Detect which cell encompasses the target text, then output its [X, Y] center coordinate. 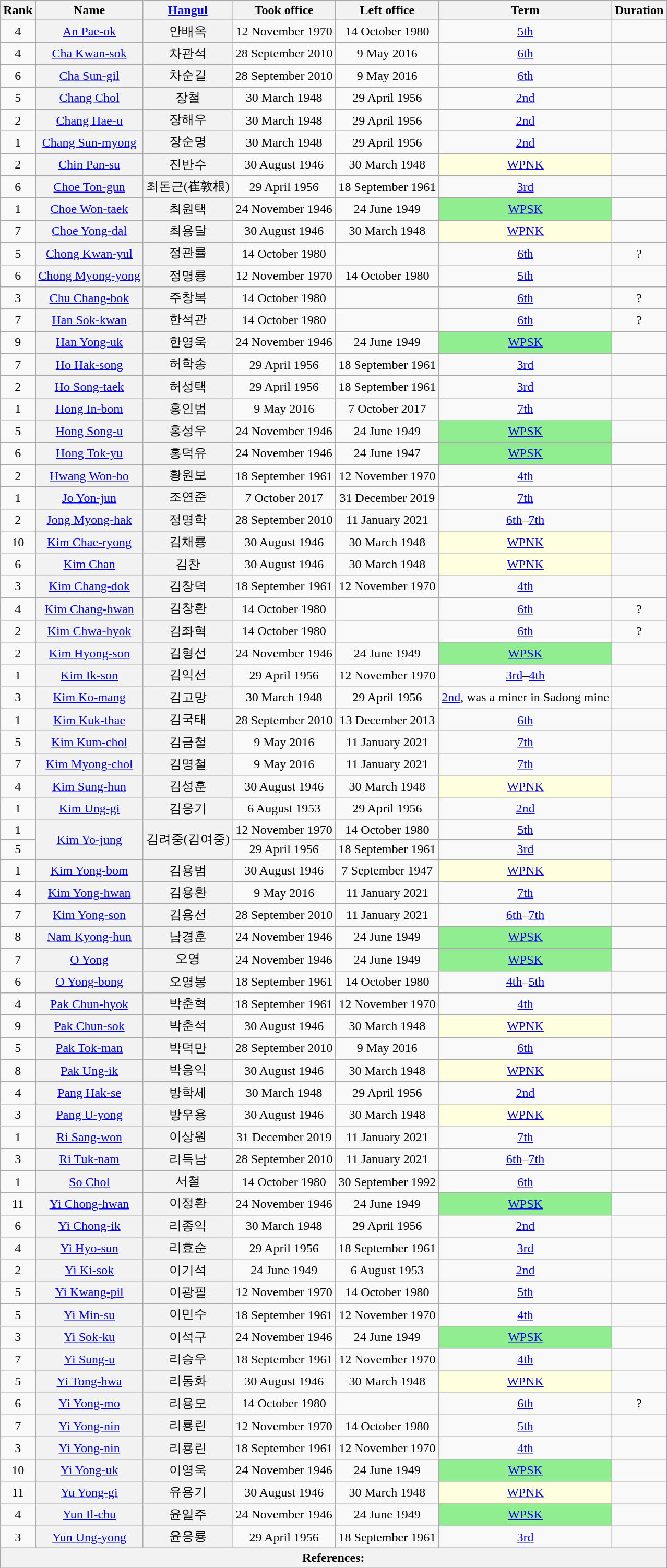
Nam Kyong-hun [89, 937]
허성택 [188, 387]
정명룡 [188, 276]
Kim Kuk-thae [89, 720]
정명학 [188, 520]
Kim Yong-hwan [89, 893]
이광필 [188, 1293]
리승우 [188, 1360]
주창복 [188, 298]
So Chol [89, 1181]
오영봉 [188, 982]
Kim Myong-chol [89, 764]
Jo Yon-jun [89, 498]
Yi Kwang-pil [89, 1293]
Kim Hyong-son [89, 653]
Han Sok-kwan [89, 320]
안배옥 [188, 31]
Pak Chun-sok [89, 1026]
Chu Chang-bok [89, 298]
Kim Chae-ryong [89, 543]
Yi Chong-ik [89, 1226]
Choe Ton-gun [89, 187]
An Pae-ok [89, 31]
Yi Hyo-sun [89, 1248]
Pang U-yong [89, 1115]
Yun Il-chu [89, 1515]
홍인범 [188, 409]
Kim Ko-mang [89, 698]
Yun Ung-yong [89, 1537]
Han Yong-uk [89, 342]
김성훈 [188, 787]
서철 [188, 1181]
Pang Hak-se [89, 1093]
24 June 1947 [387, 454]
Chang Chol [89, 98]
박춘혁 [188, 1004]
조연준 [188, 498]
Kim Yong-bom [89, 870]
Ho Song-taek [89, 387]
Yi Tong-hwa [89, 1382]
허학송 [188, 364]
리효순 [188, 1248]
Ri Tuk-nam [89, 1159]
김고망 [188, 698]
Choe Won-taek [89, 209]
김채룡 [188, 543]
Hong In-bom [89, 409]
장해우 [188, 120]
Ri Sang-won [89, 1138]
김응기 [188, 809]
Ho Hak-song [89, 364]
Cha Kwan-sok [89, 53]
한석관 [188, 320]
Pak Chun-hyok [89, 1004]
Kim Sung-hun [89, 787]
Chin Pan-su [89, 165]
김금철 [188, 742]
한영욱 [188, 342]
남경훈 [188, 937]
박덕만 [188, 1049]
Yu Yong-gi [89, 1492]
7 September 1947 [387, 870]
이영욱 [188, 1470]
Kim Yong-son [89, 915]
김찬 [188, 565]
Yi Min-su [89, 1315]
Hwang Won-bo [89, 476]
윤응룡 [188, 1537]
김려중(김여중) [188, 840]
최돈근(崔敦根) [188, 187]
이상원 [188, 1138]
김형선 [188, 653]
박응익 [188, 1071]
Yi Yong-mo [89, 1404]
O Yong [89, 959]
리용모 [188, 1404]
Pak Tok-man [89, 1049]
이석구 [188, 1337]
Pak Ung-ik [89, 1071]
O Yong-bong [89, 982]
김용환 [188, 893]
Yi Ki-sok [89, 1270]
Hangul [188, 10]
Kim Chan [89, 565]
Yi Sung-u [89, 1360]
이정환 [188, 1204]
Kim Yo-jung [89, 840]
Jong Myong-hak [89, 520]
방우용 [188, 1115]
Chang Sun-myong [89, 143]
Kim Chang-hwan [89, 608]
Name [89, 10]
Duration [639, 10]
2nd, was a miner in Sadong mine [526, 698]
이기석 [188, 1270]
김창덕 [188, 586]
Chong Kwan-yul [89, 254]
박춘석 [188, 1026]
최원택 [188, 209]
김용선 [188, 915]
Cha Sun-gil [89, 76]
Kim Ung-gi [89, 809]
3rd–4th [526, 675]
Choe Yong-dal [89, 232]
13 December 2013 [387, 720]
진반수 [188, 165]
장순명 [188, 143]
Rank [18, 10]
김명철 [188, 764]
Kim Chwa-hyok [89, 631]
Kim Ik-son [89, 675]
차관석 [188, 53]
윤일주 [188, 1515]
References: [333, 1558]
김용범 [188, 870]
리득남 [188, 1159]
김익선 [188, 675]
이민수 [188, 1315]
Kim Chang-dok [89, 586]
황원보 [188, 476]
차순길 [188, 76]
30 September 1992 [387, 1181]
오영 [188, 959]
홍성우 [188, 431]
Term [526, 10]
Kim Kum-chol [89, 742]
홍덕유 [188, 454]
유용기 [188, 1492]
김창환 [188, 608]
Yi Yong-uk [89, 1470]
Yi Sok-ku [89, 1337]
방학세 [188, 1093]
김국태 [188, 720]
Left office [387, 10]
Chang Hae-u [89, 120]
정관률 [188, 254]
4th–5th [526, 982]
장철 [188, 98]
리종익 [188, 1226]
김좌혁 [188, 631]
Hong Song-u [89, 431]
Chong Myong-yong [89, 276]
Hong Tok-yu [89, 454]
최용달 [188, 232]
Took office [284, 10]
리동화 [188, 1382]
Yi Chong-hwan [89, 1204]
